Return [X, Y] of the center of cell containing provided text 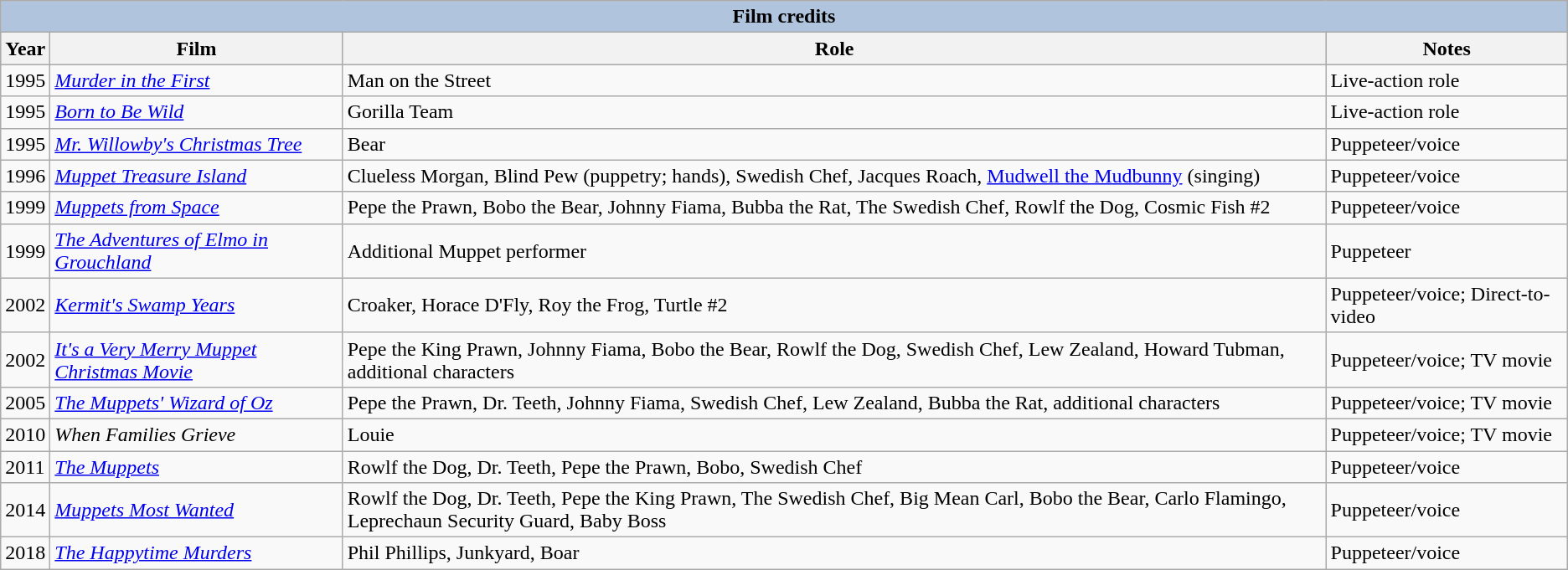
The Muppets [196, 466]
Role [834, 49]
Louie [834, 434]
Rowlf the Dog, Dr. Teeth, Pepe the Prawn, Bobo, Swedish Chef [834, 466]
2018 [25, 553]
The Muppets' Wizard of Oz [196, 403]
Croaker, Horace D'Fly, Roy the Frog, Turtle #2 [834, 305]
Born to Be Wild [196, 112]
1996 [25, 176]
Gorilla Team [834, 112]
Rowlf the Dog, Dr. Teeth, Pepe the King Prawn, The Swedish Chef, Big Mean Carl, Bobo the Bear, Carlo Flamingo, Leprechaun Security Guard, Baby Boss [834, 511]
Pepe the Prawn, Dr. Teeth, Johnny Fiama, Swedish Chef, Lew Zealand, Bubba the Rat, additional characters [834, 403]
Phil Phillips, Junkyard, Boar [834, 553]
Film [196, 49]
Year [25, 49]
The Happytime Murders [196, 553]
2011 [25, 466]
Clueless Morgan, Blind Pew (puppetry; hands), Swedish Chef, Jacques Roach, Mudwell the Mudbunny (singing) [834, 176]
The Adventures of Elmo in Grouchland [196, 251]
Muppet Treasure Island [196, 176]
Additional Muppet performer [834, 251]
2014 [25, 511]
Muppets Most Wanted [196, 511]
Man on the Street [834, 80]
2010 [25, 434]
Pepe the Prawn, Bobo the Bear, Johnny Fiama, Bubba the Rat, The Swedish Chef, Rowlf the Dog, Cosmic Fish #2 [834, 208]
Mr. Willowby's Christmas Tree [196, 144]
Murder in the First [196, 80]
Film credits [784, 17]
Bear [834, 144]
Puppeteer/voice; Direct-to-video [1447, 305]
Muppets from Space [196, 208]
Pepe the King Prawn, Johnny Fiama, Bobo the Bear, Rowlf the Dog, Swedish Chef, Lew Zealand, Howard Tubman, additional characters [834, 360]
When Families Grieve [196, 434]
Puppeteer [1447, 251]
2005 [25, 403]
It's a Very Merry Muppet Christmas Movie [196, 360]
Kermit's Swamp Years [196, 305]
Notes [1447, 49]
